Provide the (X, Y) coordinate of the cell's center where the given text is located.  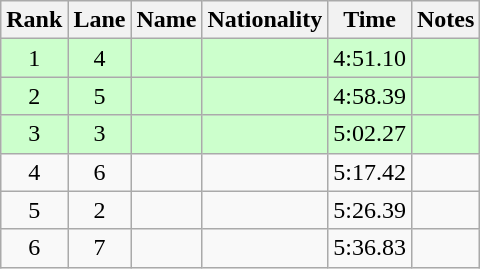
5:02.27 (370, 134)
5:36.83 (370, 248)
Nationality (265, 20)
4:58.39 (370, 96)
5:17.42 (370, 172)
Notes (445, 20)
Lane (100, 20)
Name (166, 20)
1 (34, 58)
Rank (34, 20)
5:26.39 (370, 210)
7 (100, 248)
Time (370, 20)
4:51.10 (370, 58)
